For the text-containing cell, return its midpoint in (X, Y) coordinate format. 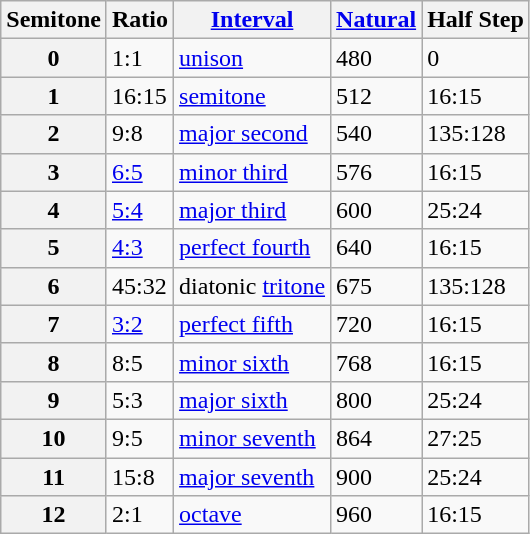
8 (54, 362)
1 (54, 96)
768 (376, 362)
6 (54, 286)
Natural (376, 20)
576 (376, 172)
2 (54, 134)
5:3 (140, 400)
7 (54, 324)
major seventh (252, 477)
640 (376, 248)
minor seventh (252, 438)
perfect fifth (252, 324)
480 (376, 58)
800 (376, 400)
minor sixth (252, 362)
675 (376, 286)
8:5 (140, 362)
9 (54, 400)
960 (376, 515)
4:3 (140, 248)
10 (54, 438)
9:5 (140, 438)
3:2 (140, 324)
9:8 (140, 134)
Ratio (140, 20)
6:5 (140, 172)
900 (376, 477)
45:32 (140, 286)
12 (54, 515)
5 (54, 248)
perfect fourth (252, 248)
2:1 (140, 515)
600 (376, 210)
Semitone (54, 20)
1:1 (140, 58)
major third (252, 210)
minor third (252, 172)
octave (252, 515)
512 (376, 96)
Half Step (476, 20)
semitone (252, 96)
15:8 (140, 477)
27:25 (476, 438)
5:4 (140, 210)
major sixth (252, 400)
major second (252, 134)
3 (54, 172)
4 (54, 210)
11 (54, 477)
Interval (252, 20)
unison (252, 58)
diatonic tritone (252, 286)
720 (376, 324)
540 (376, 134)
864 (376, 438)
